Determine the (x, y) coordinate at the center of the cell enclosing the given text.  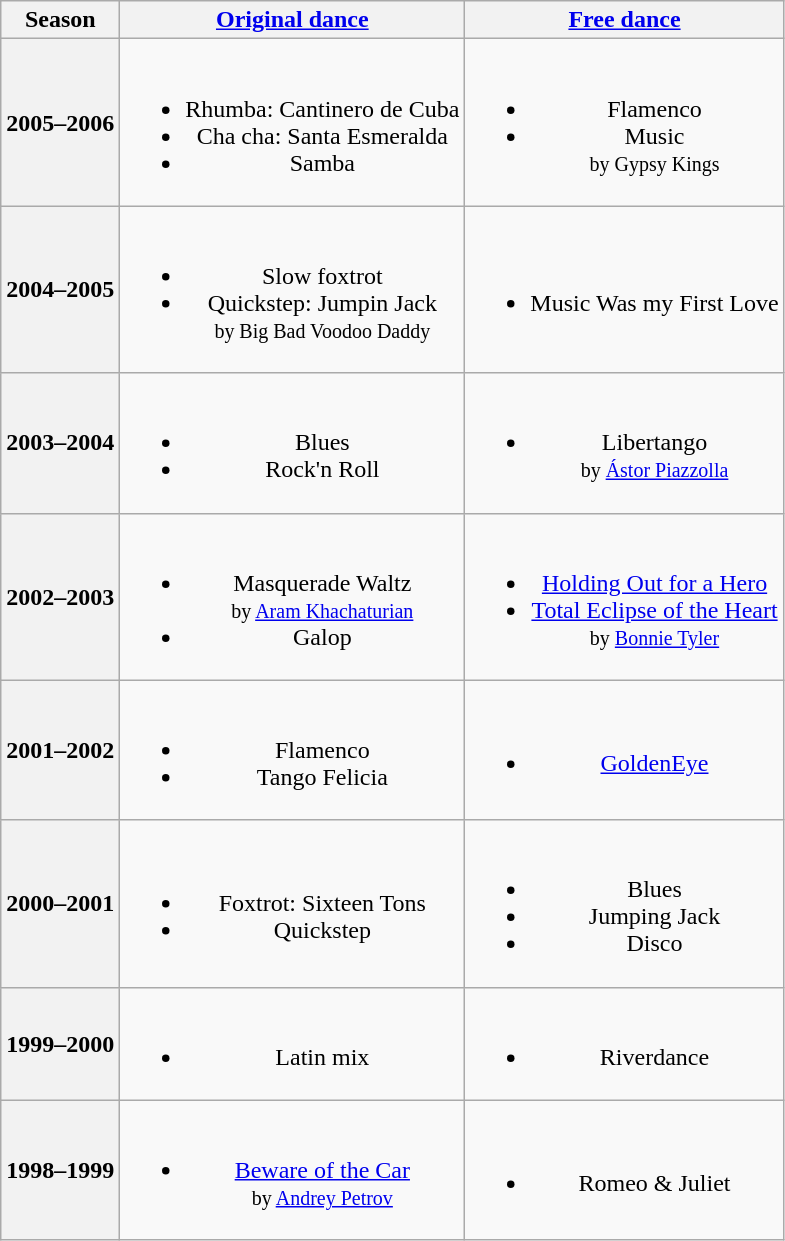
Rhumba: Cantinero de CubaCha cha: Santa EsmeraldaSamba (292, 122)
2005–2006 (60, 122)
FlamencoMusic by Gypsy Kings (624, 122)
Season (60, 20)
BluesRock'n Roll (292, 443)
Slow foxtrotQuickstep: Jumpin Jack by Big Bad Voodoo Daddy (292, 290)
2003–2004 (60, 443)
2000–2001 (60, 904)
Libertango by Ástor Piazzolla (624, 443)
Riverdance (624, 1044)
2004–2005 (60, 290)
FlamencoTango Felicia (292, 750)
GoldenEye (624, 750)
Beware of the Car by Andrey Petrov (292, 1170)
Latin mix (292, 1044)
Masquerade Waltz by Aram Khachaturian Galop (292, 596)
Foxtrot: Sixteen TonsQuickstep (292, 904)
Music Was my First Love (624, 290)
1999–2000 (60, 1044)
Romeo & Juliet (624, 1170)
Free dance (624, 20)
BluesJumping JackDisco (624, 904)
1998–1999 (60, 1170)
2001–2002 (60, 750)
2002–2003 (60, 596)
Holding Out for a HeroTotal Eclipse of the Heart by Bonnie Tyler (624, 596)
Original dance (292, 20)
